Output the (x, y) coordinate of the center of the cell containing the given text.  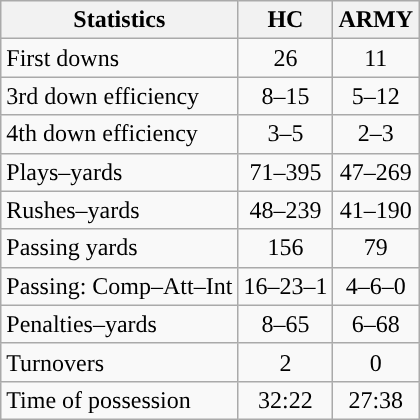
Passing: Comp–Att–Int (120, 286)
3rd down efficiency (120, 96)
41–190 (376, 210)
Plays–yards (120, 172)
26 (286, 58)
4th down efficiency (120, 134)
ARMY (376, 20)
4–6–0 (376, 286)
HC (286, 20)
Rushes–yards (120, 210)
Time of possession (120, 400)
0 (376, 362)
156 (286, 248)
2–3 (376, 134)
5–12 (376, 96)
47–269 (376, 172)
2 (286, 362)
71–395 (286, 172)
8–15 (286, 96)
48–239 (286, 210)
6–68 (376, 324)
11 (376, 58)
Passing yards (120, 248)
First downs (120, 58)
Penalties–yards (120, 324)
Statistics (120, 20)
Turnovers (120, 362)
27:38 (376, 400)
32:22 (286, 400)
79 (376, 248)
3–5 (286, 134)
16–23–1 (286, 286)
8–65 (286, 324)
